For the text-containing cell, return its midpoint in (x, y) coordinate format. 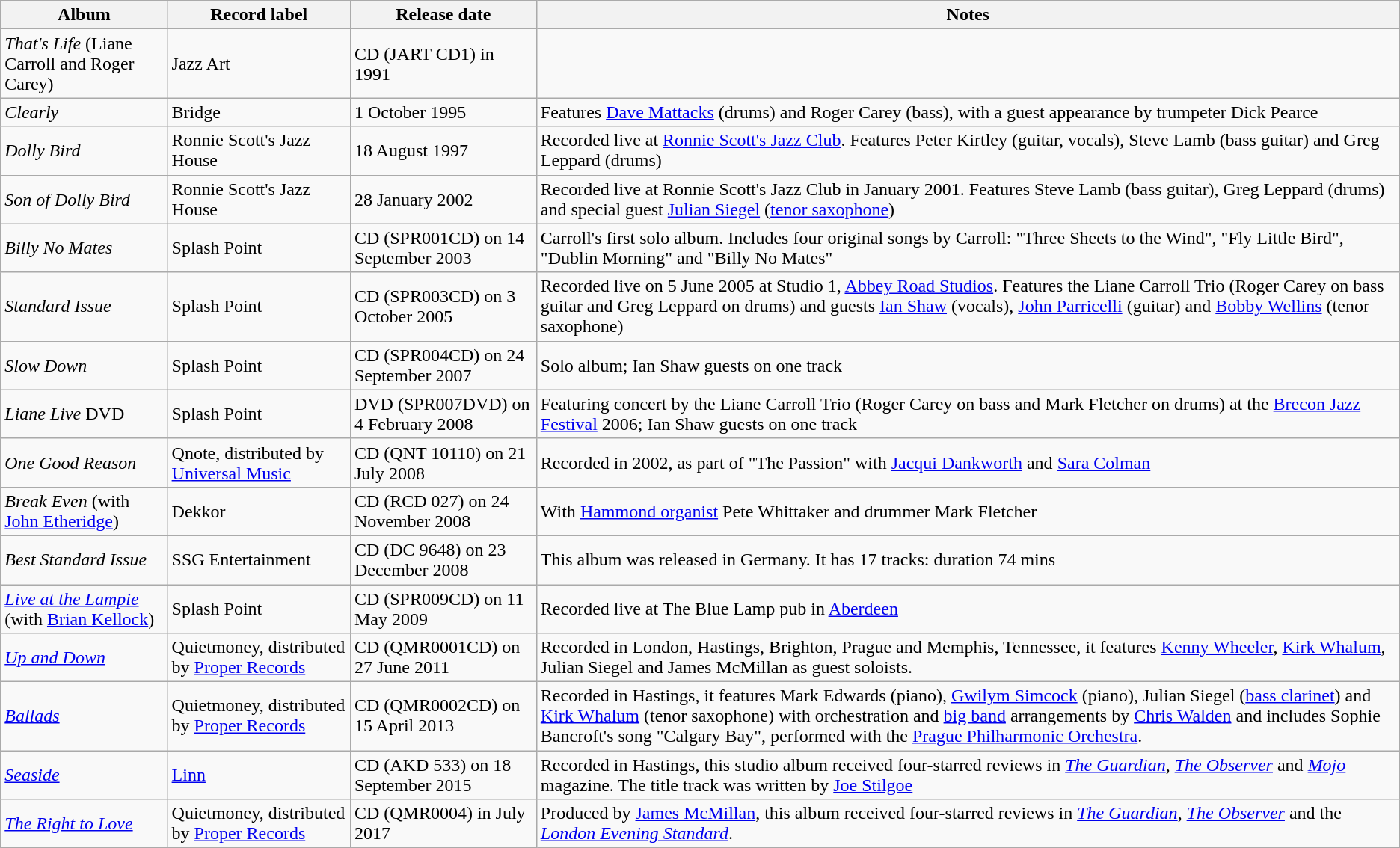
1 October 1995 (443, 112)
Live at the Lampie (with Brian Kellock) (84, 609)
Son of Dolly Bird (84, 199)
18 August 1997 (443, 151)
Billy No Mates (84, 248)
Linn (259, 775)
Qnote, distributed by Universal Music (259, 462)
Album (84, 15)
Jazz Art (259, 64)
Ballads (84, 716)
CD (QNT 10110) on 21 July 2008 (443, 462)
Slow Down (84, 365)
Recorded live at The Blue Lamp pub in Aberdeen (968, 609)
Recorded live at Ronnie Scott's Jazz Club. Features Peter Kirtley (guitar, vocals), Steve Lamb (bass guitar) and Greg Leppard (drums) (968, 151)
Seaside (84, 775)
CD (SPR004CD) on 24 September 2007 (443, 365)
One Good Reason (84, 462)
Standard Issue (84, 307)
CD (QMR0004) in July 2017 (443, 824)
28 January 2002 (443, 199)
Recorded in 2002, as part of "The Passion" with Jacqui Dankworth and Sara Colman (968, 462)
Best Standard Issue (84, 559)
This album was released in Germany. It has 17 tracks: duration 74 mins (968, 559)
CD (QMR0001CD) on 27 June 2011 (443, 658)
CD (JART CD1) in 1991 (443, 64)
Clearly (84, 112)
DVD (SPR007DVD) on 4 February 2008 (443, 414)
Up and Down (84, 658)
The Right to Love (84, 824)
Break Even (with John Etheridge) (84, 511)
Bridge (259, 112)
Notes (968, 15)
With Hammond organist Pete Whittaker and drummer Mark Fletcher (968, 511)
CD (QMR0002CD) on 15 April 2013 (443, 716)
Dolly Bird (84, 151)
CD (RCD 027) on 24 November 2008 (443, 511)
SSG Entertainment (259, 559)
Release date (443, 15)
Record label (259, 15)
Features Dave Mattacks (drums) and Roger Carey (bass), with a guest appearance by trumpeter Dick Pearce (968, 112)
Dekkor (259, 511)
CD (DC 9648) on 23 December 2008 (443, 559)
CD (SPR009CD) on 11 May 2009 (443, 609)
Solo album; Ian Shaw guests on one track (968, 365)
That's Life (Liane Carroll and Roger Carey) (84, 64)
Produced by James McMillan, this album received four-starred reviews in The Guardian, The Observer and the London Evening Standard. (968, 824)
CD (SPR001CD) on 14 September 2003 (443, 248)
CD (SPR003CD) on 3 October 2005 (443, 307)
CD (AKD 533) on 18 September 2015 (443, 775)
Liane Live DVD (84, 414)
